Detect which cell encompasses the target text, then output its (x, y) center coordinate. 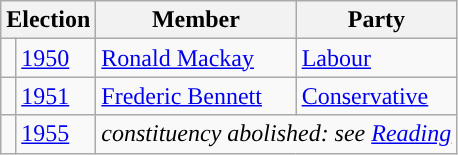
Party (376, 20)
constituency abolished: see Reading (276, 134)
Labour (376, 58)
Conservative (376, 96)
1950 (56, 58)
1955 (56, 134)
Ronald Mackay (196, 58)
Election (48, 20)
1951 (56, 96)
Frederic Bennett (196, 96)
Member (196, 20)
